Search for the cell housing the specified text and yield its [X, Y] center coordinate. 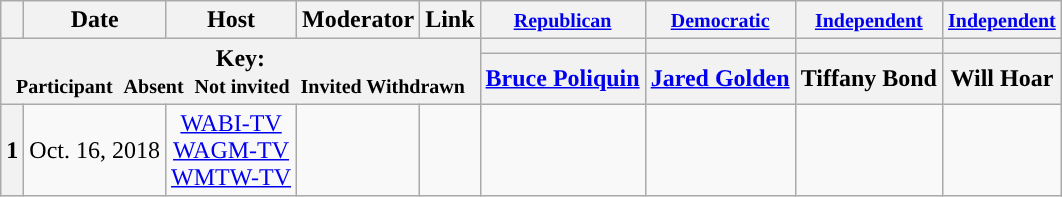
Will Hoar [1002, 78]
Jared Golden [720, 78]
WABI-TVWAGM-TVWMTW-TV [232, 150]
1 [12, 150]
Host [232, 20]
Date [95, 20]
Link [450, 20]
Democratic [720, 20]
Key: Participant Absent Not invited Invited Withdrawn [240, 72]
Moderator [358, 20]
Oct. 16, 2018 [95, 150]
Bruce Poliquin [562, 78]
Tiffany Bond [868, 78]
Republican [562, 20]
